Capture the cell that displays the provided text and extract its (X, Y) central coordinate. 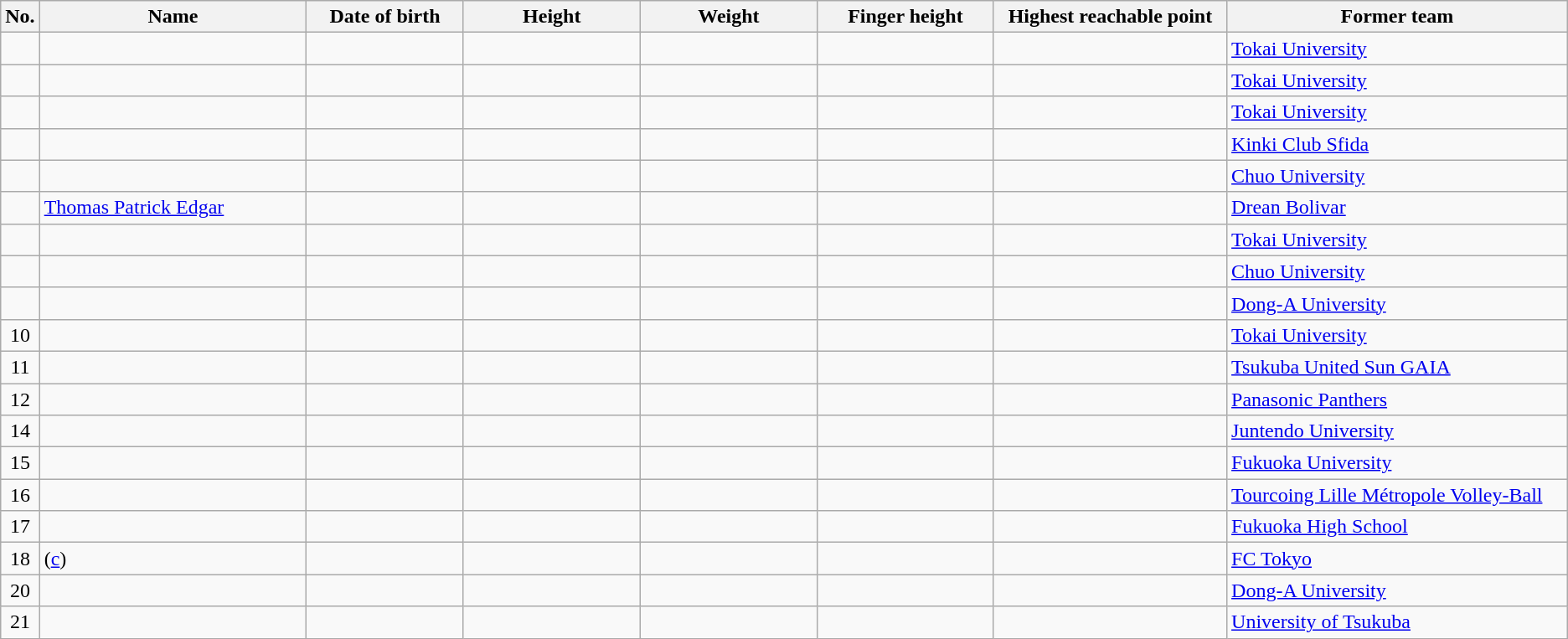
11 (20, 367)
20 (20, 590)
Drean Bolivar (1397, 208)
Tourcoing Lille Métropole Volley-Ball (1397, 495)
University of Tsukuba (1397, 622)
10 (20, 335)
15 (20, 463)
Juntendo University (1397, 431)
FC Tokyo (1397, 559)
Kinki Club Sfida (1397, 144)
Date of birth (385, 17)
Fukuoka High School (1397, 527)
Name (173, 17)
Panasonic Panthers (1397, 399)
16 (20, 495)
Weight (729, 17)
Thomas Patrick Edgar (173, 208)
Finger height (906, 17)
21 (20, 622)
Highest reachable point (1110, 17)
12 (20, 399)
14 (20, 431)
Tsukuba United Sun GAIA (1397, 367)
17 (20, 527)
Fukuoka University (1397, 463)
18 (20, 559)
Height (551, 17)
Former team (1397, 17)
(c) (173, 559)
No. (20, 17)
